Find where the given text appears and provide that cell's center as [X, Y] coordinate. 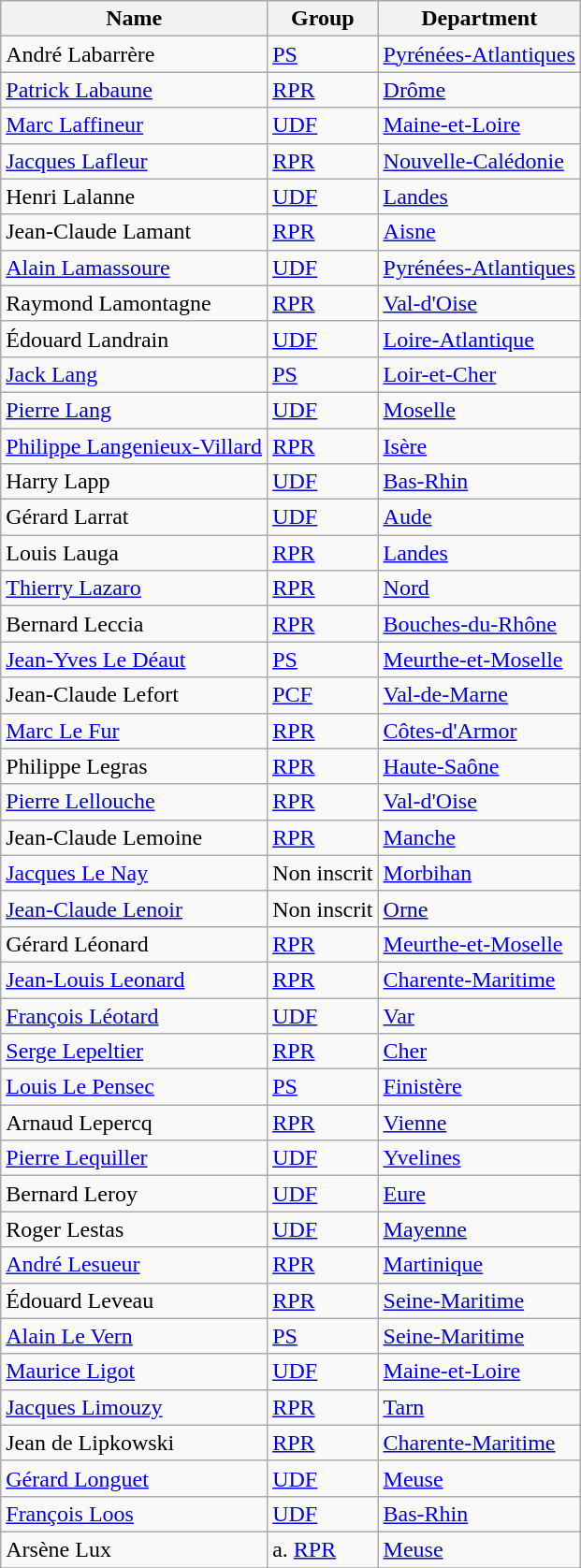
Loir-et-Cher [479, 374]
Alain Le Vern [135, 1336]
Yvelines [479, 1158]
Louis Lauga [135, 553]
Alain Lamassoure [135, 268]
François Loos [135, 1514]
Henri Lalanne [135, 196]
Patrick Labaune [135, 90]
Jean-Yves Le Déaut [135, 660]
Finistère [479, 1087]
Nouvelle-Calédonie [479, 161]
Harry Lapp [135, 482]
Serge Lepeltier [135, 1052]
André Labarrère [135, 54]
Jean-Claude Lefort [135, 695]
Jacques Le Nay [135, 873]
Jean-Claude Lamant [135, 232]
Vienne [479, 1123]
Drôme [479, 90]
Martinique [479, 1265]
Arsène Lux [135, 1549]
Gérard Larrat [135, 517]
Jean-Claude Lemoine [135, 837]
Haute-Saône [479, 766]
Pierre Lellouche [135, 802]
Marc Laffineur [135, 125]
Loire-Atlantique [479, 339]
Morbihan [479, 873]
Bernard Leccia [135, 624]
Jean-Louis Leonard [135, 980]
Orne [479, 908]
Jean-Claude Lenoir [135, 908]
Maurice Ligot [135, 1372]
Var [479, 1015]
Group [323, 19]
Tarn [479, 1407]
Jack Lang [135, 374]
Manche [479, 837]
Mayenne [479, 1229]
Édouard Leveau [135, 1300]
Jacques Limouzy [135, 1407]
André Lesueur [135, 1265]
Name [135, 19]
a. RPR [323, 1549]
Isère [479, 446]
Cher [479, 1052]
Thierry Lazaro [135, 588]
Nord [479, 588]
Aisne [479, 232]
Marc Le Fur [135, 731]
Moselle [479, 410]
Arnaud Lepercq [135, 1123]
Val-de-Marne [479, 695]
PCF [323, 695]
Philippe Legras [135, 766]
Jean de Lipkowski [135, 1443]
Gérard Longuet [135, 1478]
Bernard Leroy [135, 1194]
François Léotard [135, 1015]
Pierre Lequiller [135, 1158]
Louis Le Pensec [135, 1087]
Philippe Langenieux-Villard [135, 446]
Aude [479, 517]
Raymond Lamontagne [135, 303]
Jacques Lafleur [135, 161]
Pierre Lang [135, 410]
Eure [479, 1194]
Bouches-du-Rhône [479, 624]
Côtes-d'Armor [479, 731]
Department [479, 19]
Gérard Léonard [135, 944]
Édouard Landrain [135, 339]
Roger Lestas [135, 1229]
